Locate the cell with the specified text and output its [x, y] center coordinate. 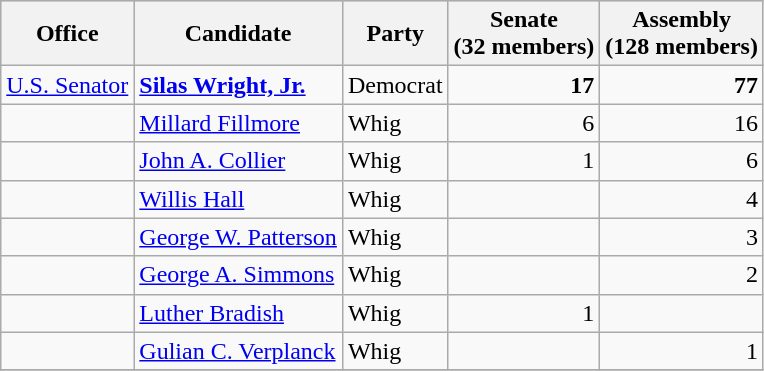
3 [682, 237]
Party [395, 34]
Office [68, 34]
4 [682, 199]
Candidate [238, 34]
16 [682, 123]
77 [682, 85]
17 [524, 85]
Willis Hall [238, 199]
Gulian C. Verplanck [238, 351]
U.S. Senator [68, 85]
Democrat [395, 85]
George A. Simmons [238, 275]
2 [682, 275]
Millard Fillmore [238, 123]
Assembly (128 members) [682, 34]
Silas Wright, Jr. [238, 85]
George W. Patterson [238, 237]
Senate (32 members) [524, 34]
John A. Collier [238, 161]
Luther Bradish [238, 313]
